Extract the [X, Y] coordinate from the center of the cell holding the provided text.  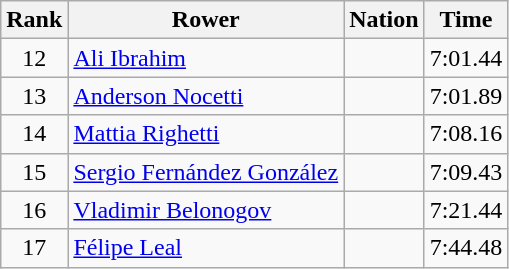
13 [34, 96]
Mattia Righetti [206, 134]
Vladimir Belonogov [206, 210]
7:44.48 [466, 248]
Ali Ibrahim [206, 58]
16 [34, 210]
17 [34, 248]
Anderson Nocetti [206, 96]
7:09.43 [466, 172]
Félipe Leal [206, 248]
Time [466, 20]
Sergio Fernández González [206, 172]
7:21.44 [466, 210]
Rower [206, 20]
7:08.16 [466, 134]
15 [34, 172]
14 [34, 134]
Nation [384, 20]
7:01.44 [466, 58]
Rank [34, 20]
12 [34, 58]
7:01.89 [466, 96]
